Scan for the cell matching the given text and deliver its (x, y) coordinate at center. 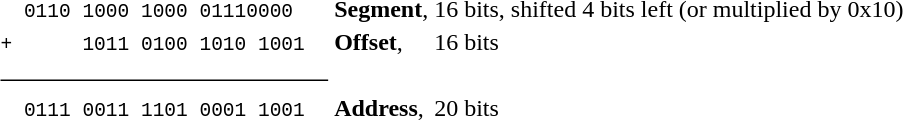
Offset, (382, 42)
